Pinpoint the cell where the given text exists, returning its [x, y] midpoint coordinate. 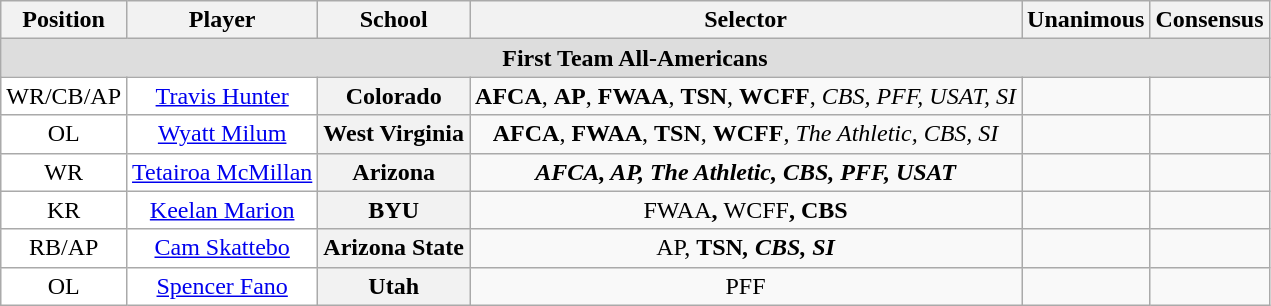
AFCA, AP, FWAA, TSN, WCFF, CBS, PFF, USAT, SI [746, 96]
First Team All-Americans [635, 58]
RB/AP [64, 248]
Wyatt Milum [222, 134]
Cam Skattebo [222, 248]
BYU [394, 210]
AFCA, FWAA, TSN, WCFF, The Athletic, CBS, SI [746, 134]
Tetairoa McMillan [222, 172]
Selector [746, 20]
Utah [394, 286]
Keelan Marion [222, 210]
Arizona [394, 172]
Spencer Fano [222, 286]
Colorado [394, 96]
School [394, 20]
WR/CB/AP [64, 96]
AFCA, AP, The Athletic, CBS, PFF, USAT [746, 172]
FWAA, WCFF, CBS [746, 210]
Position [64, 20]
KR [64, 210]
Consensus [1210, 20]
Player [222, 20]
Arizona State [394, 248]
AP, TSN, CBS, SI [746, 248]
PFF [746, 286]
WR [64, 172]
Unanimous [1086, 20]
West Virginia [394, 134]
Travis Hunter [222, 96]
